Search for the cell housing the specified text and yield its [x, y] center coordinate. 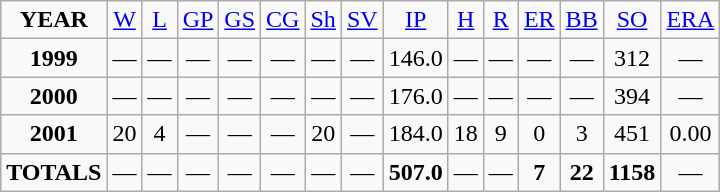
176.0 [416, 96]
4 [160, 134]
GP [198, 20]
312 [632, 58]
2001 [54, 134]
R [500, 20]
451 [632, 134]
GS [240, 20]
IP [416, 20]
Sh [323, 20]
L [160, 20]
22 [582, 172]
TOTALS [54, 172]
18 [466, 134]
507.0 [416, 172]
394 [632, 96]
9 [500, 134]
BB [582, 20]
W [124, 20]
0 [539, 134]
YEAR [54, 20]
3 [582, 134]
ER [539, 20]
1999 [54, 58]
0.00 [690, 134]
184.0 [416, 134]
2000 [54, 96]
146.0 [416, 58]
H [466, 20]
CG [283, 20]
SO [632, 20]
ERA [690, 20]
SV [362, 20]
7 [539, 172]
1158 [632, 172]
